Extract the [x, y] coordinate from the center of the cell holding the provided text.  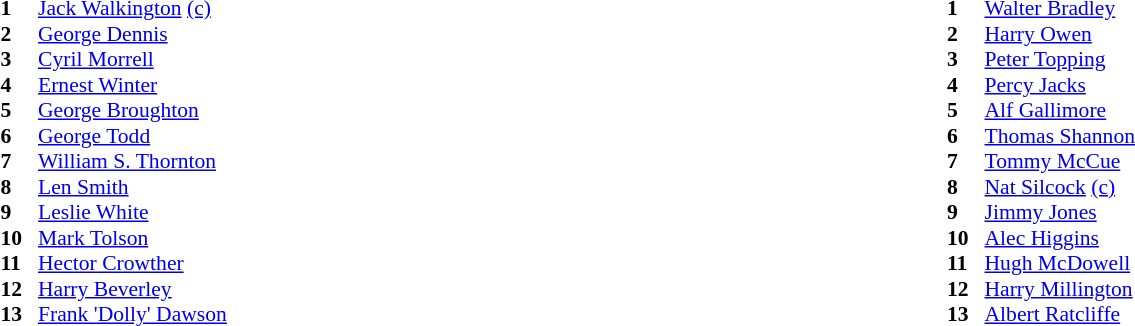
William S. Thornton [132, 161]
George Dennis [132, 34]
Harry Beverley [132, 289]
Peter Topping [1059, 59]
Mark Tolson [132, 238]
Harry Owen [1059, 34]
Hector Crowther [132, 263]
George Broughton [132, 111]
Percy Jacks [1059, 85]
Hugh McDowell [1059, 263]
Alec Higgins [1059, 238]
Leslie White [132, 213]
George Todd [132, 136]
Alf Gallimore [1059, 111]
Cyril Morrell [132, 59]
Ernest Winter [132, 85]
Len Smith [132, 187]
Jimmy Jones [1059, 213]
Harry Millington [1059, 289]
Thomas Shannon [1059, 136]
Tommy McCue [1059, 161]
Nat Silcock (c) [1059, 187]
